Search for the cell housing the specified text and yield its [x, y] center coordinate. 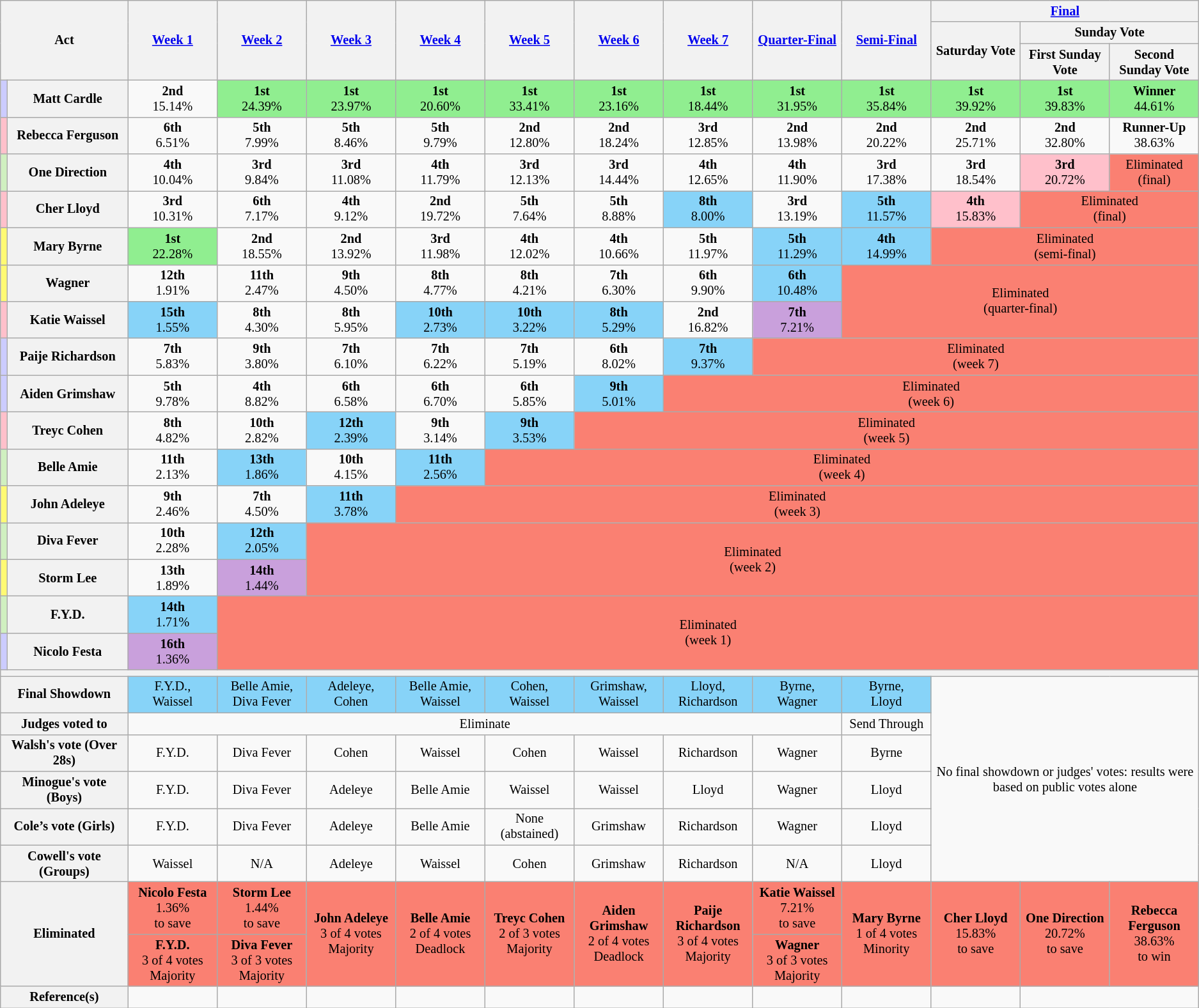
8th4.82% [173, 430]
4th12.65% [708, 173]
9th4.50% [351, 283]
10th4.15% [351, 467]
12th2.39% [351, 430]
Send Through [886, 724]
Aiden Grimshaw [68, 394]
4th8.82% [262, 394]
8th8.00% [708, 209]
1st23.16% [619, 98]
1st39.92% [976, 98]
4th11.90% [797, 173]
None (abstained) [529, 826]
4th 15.83% [976, 209]
8th4.21% [529, 283]
Byrne,Wagner [797, 694]
Eliminated(week 3) [797, 504]
8th4.77% [441, 283]
7th5.83% [173, 357]
5th7.64% [529, 209]
Week 2 [262, 40]
1st33.41% [529, 98]
Belle Amie2 of 4 votesDeadlock [441, 933]
3rd 10.31% [173, 209]
Reference(s) [64, 997]
Eliminated(quarter-final) [1020, 302]
Final Showdown [64, 694]
Walsh's vote (Over 28s) [64, 753]
10th2.82% [262, 430]
6th6.70% [441, 394]
16th1.36% [173, 651]
Eliminate [485, 724]
Lloyd,Richardson [708, 694]
Mary Byrne1 of 4 votesMinority [886, 933]
Week 6 [619, 40]
5th9.78% [173, 394]
10th3.22% [529, 320]
Week 3 [351, 40]
1st20.60% [441, 98]
Diva Fever3 of 3 votesMajority [262, 960]
2nd12.80% [529, 136]
Byrne,Lloyd [886, 694]
2nd13.92% [351, 246]
11th3.78% [351, 504]
One Direction20.72%to save [1065, 933]
Storm Lee1.44%to save [262, 908]
11th2.13% [173, 467]
Paije Richardson [68, 357]
1st22.28% [173, 246]
3rd14.44% [619, 173]
Eliminated [64, 933]
Cole’s vote (Girls) [64, 826]
8th5.29% [619, 320]
3rd20.72% [1065, 173]
Aiden Grimshaw2 of 4 votesDeadlock [619, 933]
5th11.29% [797, 246]
Week 7 [708, 40]
7th5.19% [529, 357]
3rd18.54% [976, 173]
13th1.86% [262, 467]
Sunday Vote [1110, 33]
4th10.66% [619, 246]
Winner44.61% [1154, 98]
8th5.95% [351, 320]
Nicolo Festa [68, 651]
Cher Lloyd15.83%to save [976, 933]
No final showdown or judges' votes: results were based on public votes alone [1065, 779]
1st39.83% [1065, 98]
5th9.79% [441, 136]
14th1.44% [262, 578]
3rd13.19% [797, 209]
Belle Amie,Diva Fever [262, 694]
Treyc Cohen [68, 430]
14th1.71% [173, 614]
Week 1 [173, 40]
5th8.88% [619, 209]
9th3.80% [262, 357]
4th9.12% [351, 209]
4th14.99% [886, 246]
Judges voted to [64, 724]
Semi-Final [886, 40]
Minogue's vote (Boys) [64, 789]
4th11.79% [441, 173]
Cowell's vote (Groups) [64, 864]
Storm Lee [68, 578]
Eliminated(week 6) [931, 394]
Byrne [886, 753]
Runner-Up38.63% [1154, 136]
7th7.21% [797, 320]
Belle Amie, Waissel [441, 694]
9th5.01% [619, 394]
6th10.48% [797, 283]
6th8.02% [619, 357]
9th3.53% [529, 430]
6th6.58% [351, 394]
Nicolo Festa1.36%to save [173, 908]
Cohen,Waissel [529, 694]
3rd9.84% [262, 173]
2nd16.82% [708, 320]
Paije Richardson3 of 4 votesMajority [708, 933]
First Sunday Vote [1065, 62]
2nd20.22% [886, 136]
4th10.04% [173, 173]
10th2.28% [173, 541]
12th2.05% [262, 541]
6th6.51% [173, 136]
Cher Lloyd [68, 209]
3rd17.38% [886, 173]
5th11.97% [708, 246]
Saturday Vote [976, 51]
7th6.30% [619, 283]
1st31.95% [797, 98]
3rd11.98% [441, 246]
5th8.46% [351, 136]
9th3.14% [441, 430]
Eliminated(week 2) [753, 559]
2nd18.55% [262, 246]
One Direction [68, 173]
3rd12.85% [708, 136]
13th1.89% [173, 578]
7th9.37% [708, 357]
2nd19.72% [441, 209]
1st18.44% [708, 98]
John Adeleye [68, 504]
Wagner3 of 3 votesMajority [797, 960]
6th9.90% [708, 283]
Act [64, 40]
6th7.17% [262, 209]
F.Y.D.,Waissel [173, 694]
1st23.97% [351, 98]
Eliminated(week 1) [709, 633]
9th2.46% [173, 504]
3rd12.13% [529, 173]
2nd32.80% [1065, 136]
Matt Cardle [68, 98]
5th7.99% [262, 136]
Week 5 [529, 40]
Eliminated(semi-final) [1065, 246]
3rd11.08% [351, 173]
Week 4 [441, 40]
11th2.56% [441, 467]
Mary Byrne [68, 246]
2nd18.24% [619, 136]
Grimshaw,Waissel [619, 694]
Final [1065, 11]
Rebecca Ferguson [68, 136]
5th11.57% [886, 209]
John Adeleye 3 of 4 votesMajority [351, 933]
2nd15.14% [173, 98]
10th2.73% [441, 320]
7th6.10% [351, 357]
Rebecca Ferguson38.63%to win [1154, 933]
1st24.39% [262, 98]
Eliminated(week 5) [886, 430]
11th2.47% [262, 283]
4th12.02% [529, 246]
Katie Waissel [68, 320]
Eliminated(week 4) [842, 467]
12th1.91% [173, 283]
Katie Waissel7.21%to save [797, 908]
2nd25.71% [976, 136]
7th6.22% [441, 357]
F.Y.D.3 of 4 votesMajority [173, 960]
Treyc Cohen2 of 3 votesMajority [529, 933]
Adeleye,Cohen [351, 694]
7th4.50% [262, 504]
Eliminated(week 7) [976, 357]
6th5.85% [529, 394]
Second Sunday Vote [1154, 62]
1st35.84% [886, 98]
2nd13.98% [797, 136]
Quarter-Final [797, 40]
8th4.30% [262, 320]
15th1.55% [173, 320]
